Return [x, y] of the center of cell containing provided text 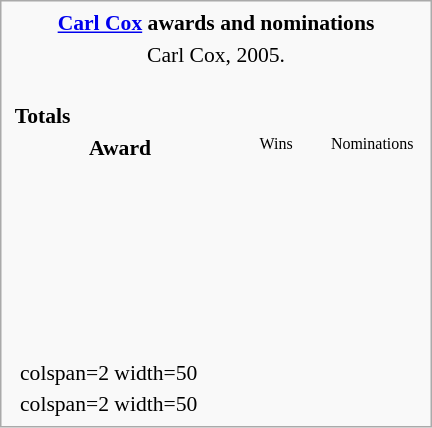
Award [120, 147]
Totals [216, 116]
Carl Cox, 2005. [216, 54]
Carl Cox awards and nominations [216, 23]
Totals Award Wins Nominations [216, 214]
Wins [276, 147]
Nominations [372, 147]
